From the cell containing the given text, extract its center point as [x, y] coordinate. 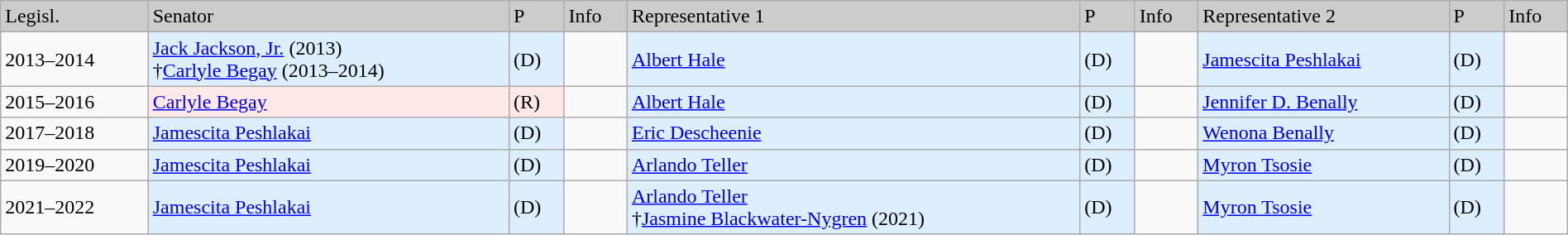
Arlando Teller†Jasmine Blackwater-Nygren (2021) [853, 207]
Senator [328, 17]
2017–2018 [74, 133]
Eric Descheenie [853, 133]
Representative 1 [853, 17]
Representative 2 [1323, 17]
(R) [536, 102]
2015–2016 [74, 102]
Wenona Benally [1323, 133]
2019–2020 [74, 165]
Legisl. [74, 17]
2021–2022 [74, 207]
Jennifer D. Benally [1323, 102]
Arlando Teller [853, 165]
Carlyle Begay [328, 102]
Jack Jackson, Jr. (2013)†Carlyle Begay (2013–2014) [328, 60]
2013–2014 [74, 60]
